Return the [X, Y] coordinate for the center point of the cell that contains the specified text.  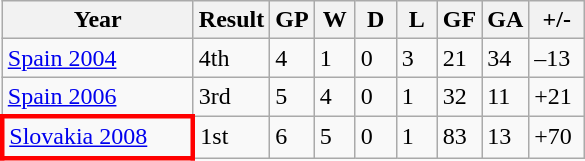
Spain 2006 [98, 97]
L [416, 20]
+70 [557, 136]
34 [506, 58]
+21 [557, 97]
32 [459, 97]
GA [506, 20]
Result [231, 20]
1st [231, 136]
3 [416, 58]
13 [506, 136]
D [376, 20]
–13 [557, 58]
Slovakia 2008 [98, 136]
Year [98, 20]
3rd [231, 97]
6 [292, 136]
11 [506, 97]
21 [459, 58]
GP [292, 20]
4th [231, 58]
GF [459, 20]
83 [459, 136]
W [334, 20]
+/- [557, 20]
Spain 2004 [98, 58]
